Determine the [X, Y] coordinate at the center of the cell enclosing the given text.  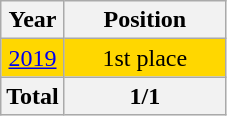
2019 [33, 58]
Position [144, 20]
1/1 [144, 96]
Year [33, 20]
1st place [144, 58]
Total [33, 96]
